Detect which cell encompasses the target text, then output its [X, Y] center coordinate. 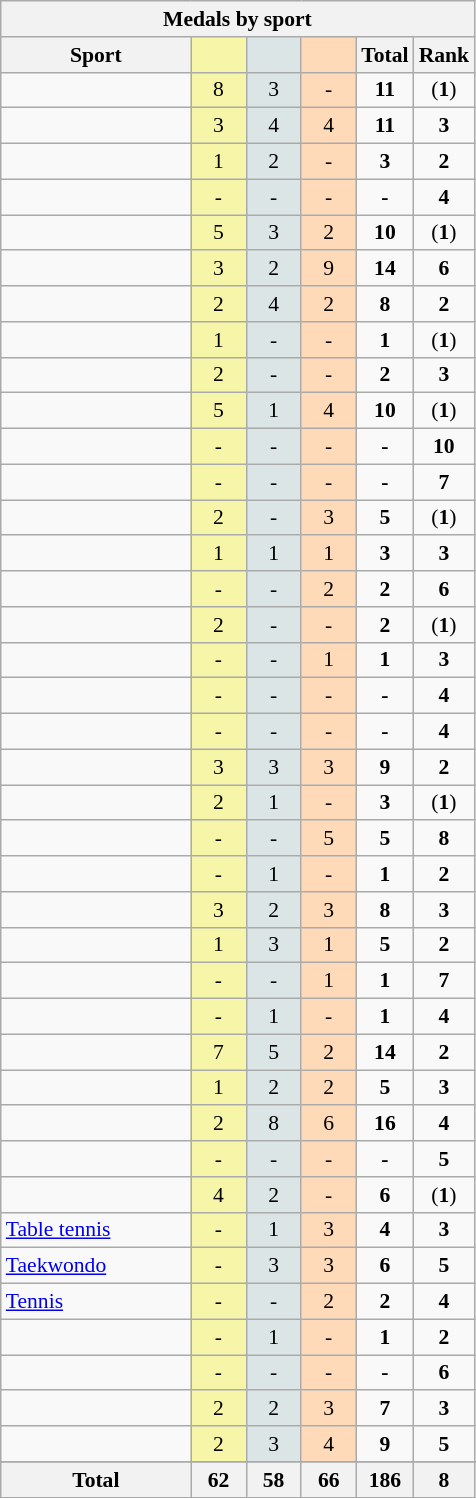
16 [384, 1124]
Rank [444, 55]
Table tennis [96, 1230]
186 [384, 1480]
Sport [96, 55]
66 [328, 1480]
Medals by sport [238, 19]
62 [218, 1480]
58 [274, 1480]
Tennis [96, 1302]
Taekwondo [96, 1266]
